Output the (x, y) coordinate of the center of the cell containing the given text.  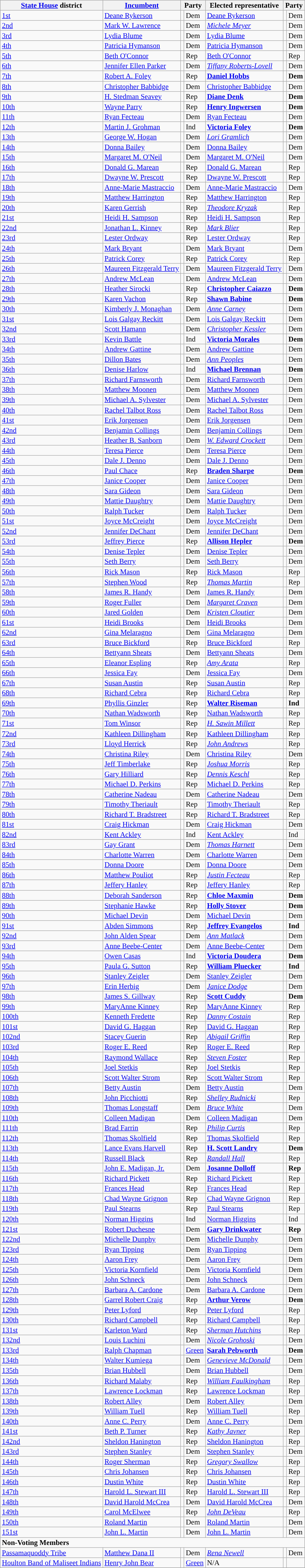
124th (52, 1259)
Shelley Rudnicki (244, 1098)
Incumbent (142, 5)
91st (52, 926)
Robert Duchesne (142, 1229)
101st (52, 1027)
16th (52, 167)
83rd (52, 845)
77th (52, 784)
29th (52, 299)
Phyllis Ginzler (142, 703)
36th (52, 369)
John Alden Spear (142, 936)
Houlton Band of Maliseet Indians (52, 1563)
13th (52, 137)
31st (52, 319)
8th (52, 86)
125th (52, 1269)
60th (52, 612)
93rd (52, 946)
Sarah Pebworth (244, 1350)
126th (52, 1280)
George W. Hogan (142, 137)
Karleton Ward (142, 1330)
141st (52, 1431)
H. Sawin Millett (244, 723)
John E. Madigan, Jr. (142, 1168)
23rd (52, 238)
Jared Golden (142, 612)
150th (52, 1522)
H. Scott Landry (244, 1148)
138th (52, 1401)
107th (52, 1087)
Mark Blier (244, 228)
Allison Hepler (244, 541)
103rd (52, 1047)
84th (52, 855)
Bruce White (244, 1108)
149th (52, 1512)
82nd (52, 835)
14th (52, 147)
William Pluecker (244, 966)
Heather B. Sanborn (142, 440)
Jeffrey Pierce (142, 541)
Gary Drinkwater (244, 1229)
William Faulkingham (244, 1381)
53rd (52, 541)
45th (52, 461)
135th (52, 1371)
71st (52, 723)
109th (52, 1108)
85th (52, 865)
21st (52, 218)
Robert A. Foley (142, 76)
Wayne Parry (142, 107)
Kenneth Fredette (142, 1017)
Philip Curtis (244, 1128)
148th (52, 1502)
33rd (52, 339)
105th (52, 1067)
State House district (52, 5)
Jonathan L. Kinney (142, 228)
Christopher Caiazzo (244, 289)
1st (52, 16)
90th (52, 915)
95th (52, 966)
Beth P. Turner (142, 1431)
18th (52, 188)
Ann Matlack (244, 936)
Heather Sirocki (142, 289)
55th (52, 562)
37th (52, 380)
Paula G. Sutton (142, 966)
68th (52, 693)
51st (52, 521)
139th (52, 1411)
87th (52, 885)
73rd (52, 744)
Elected representative (244, 5)
Henry John Bear (142, 1563)
Scott Hamann (142, 329)
89th (52, 905)
Erin Herbig (142, 986)
Kevin Battle (142, 339)
92nd (52, 936)
120th (52, 1219)
Anne Carney (244, 309)
24th (52, 248)
75th (52, 764)
Theodore Kryzak (244, 208)
Michael Brennan (244, 369)
Sherman Hutchins (244, 1330)
100th (52, 1017)
134th (52, 1360)
N/A (244, 1563)
Walter Kumiega (142, 1360)
Kimberly J. Monaghan (142, 309)
110th (52, 1118)
Karen Gerrish (142, 208)
34th (52, 349)
11th (52, 117)
115th (52, 1168)
Gregory Swallow (244, 1461)
12th (52, 127)
114th (52, 1158)
56th (52, 572)
Tom Winsor (142, 723)
Roger Sherman (142, 1461)
81st (52, 824)
118th (52, 1199)
Nicole Grohoski (244, 1340)
76th (52, 774)
Josanne Dolloff (244, 1168)
Carol McElwee (142, 1512)
117th (52, 1188)
Genevieve McDonald (244, 1360)
Justin Fecteau (244, 875)
3rd (52, 36)
Dillon Bates (142, 359)
Gay Grant (142, 845)
Roger Fuller (142, 602)
5th (52, 56)
Karen Vachon (142, 299)
Jennifer Ellen Parker (142, 66)
Amy Arata (244, 663)
57th (52, 582)
28th (52, 289)
Steven Foster (244, 1057)
Randall Hall (244, 1158)
121st (52, 1229)
43rd (52, 440)
6th (52, 66)
64th (52, 653)
140th (52, 1421)
131st (52, 1330)
Victoria Morales (244, 339)
Scott Cuddy (244, 996)
80th (52, 814)
145th (52, 1472)
Thomas Longstaff (142, 1108)
Abden Simmons (142, 926)
Diane Denk (244, 96)
James S. Gillway (142, 996)
Braden Sharpe (244, 470)
98th (52, 996)
44th (52, 450)
70th (52, 713)
104th (52, 1057)
7th (52, 76)
61st (52, 622)
122nd (52, 1239)
H. Stedman Seavey (142, 96)
Jeffrey Evangelos (244, 926)
Ralph Chapman (142, 1350)
62nd (52, 632)
John Picchiotti (142, 1098)
108th (52, 1098)
99th (52, 1007)
67th (52, 683)
Stacey Guerin (142, 1037)
65th (52, 663)
130th (52, 1320)
142nd (52, 1441)
Martin J. Grohman (142, 127)
42nd (52, 430)
136th (52, 1381)
137th (52, 1391)
Joshua Morris (244, 764)
Michele Meyer (244, 26)
132nd (52, 1340)
W. Edward Crockett (244, 440)
4th (52, 46)
Stephen Wood (142, 582)
96th (52, 976)
35th (52, 359)
Richard Malaby (142, 1381)
143rd (52, 1451)
146th (52, 1482)
Tiffany Roberts-Lovell (244, 66)
106th (52, 1077)
144th (52, 1461)
Shawn Babine (244, 299)
Danny Costain (244, 1017)
74th (52, 754)
30th (52, 309)
John DeVeau (244, 1512)
Rena Newell (244, 1553)
Dennis Keschl (244, 774)
Christopher Kessler (244, 329)
Abigail Griffin (244, 1037)
Deborah Sanderson (142, 895)
127th (52, 1290)
27th (52, 278)
19th (52, 197)
66th (52, 673)
Lori Gramlich (244, 137)
86th (52, 875)
Owen Casas (142, 956)
63rd (52, 642)
Denise Harlow (142, 369)
20th (52, 208)
79th (52, 804)
Chloe Maxmin (244, 895)
2nd (52, 26)
Kristen Cloutier (244, 612)
26th (52, 268)
147th (52, 1492)
54th (52, 551)
48th (52, 491)
Stephanie Hawke (142, 905)
113th (52, 1148)
Margaret Craven (244, 602)
Henry Ingwersen (244, 107)
Victoria Foley (244, 127)
151st (52, 1532)
97th (52, 986)
72nd (52, 734)
58th (52, 592)
Eleanor Espling (142, 663)
78th (52, 794)
Louis Luchini (142, 1340)
10th (52, 107)
Daniel Hobbs (244, 76)
41st (52, 420)
133rd (52, 1350)
Arthur Verow (244, 1300)
49th (52, 501)
Victoria Doudera (244, 956)
9th (52, 96)
Janice Dodge (244, 986)
Raymond Wallace (142, 1057)
17th (52, 177)
47th (52, 481)
119th (52, 1209)
Holly Stover (244, 905)
69th (52, 703)
Garrel Robert Craig (142, 1300)
Paul Chace (142, 470)
46th (52, 470)
40th (52, 410)
25th (52, 258)
102nd (52, 1037)
116th (52, 1178)
Kathy Javner (244, 1431)
Thomas Harnett (244, 845)
Walter Riseman (244, 703)
39th (52, 400)
Russell Black (142, 1158)
Matthew Dana II (142, 1553)
59th (52, 602)
129th (52, 1310)
88th (52, 895)
38th (52, 390)
Mark W. Lawrence (142, 26)
128th (52, 1300)
32nd (52, 329)
Brad Farrin (142, 1128)
Thomas Martin (244, 582)
Non-Voting Members (152, 1542)
111th (52, 1128)
Jeff Timberlake (142, 764)
50th (52, 511)
22nd (52, 228)
John Andrews (244, 744)
52nd (52, 531)
Matthew Pouliot (142, 875)
Passamaquoddy Tribe (52, 1553)
Ann Peoples (244, 359)
123rd (52, 1249)
Lloyd Herrick (142, 744)
94th (52, 956)
112th (52, 1138)
Lance Evans Harvell (142, 1148)
15th (52, 157)
Gary Hilliard (142, 774)
